Capture the cell that displays the provided text and extract its (x, y) central coordinate. 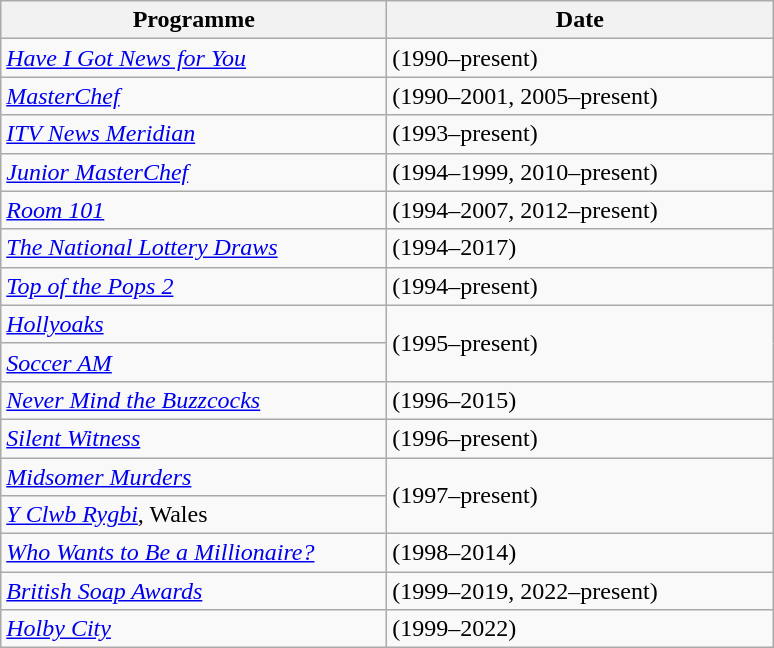
(1996–2015) (580, 400)
(1999–2022) (580, 629)
Hollyoaks (194, 324)
Room 101 (194, 210)
Midsomer Murders (194, 477)
(1999–2019, 2022–present) (580, 591)
(1993–present) (580, 134)
(1994–2007, 2012–present) (580, 210)
Who Wants to Be a Millionaire? (194, 553)
Silent Witness (194, 438)
(1995–present) (580, 343)
(1990–present) (580, 58)
Date (580, 20)
Top of the Pops 2 (194, 286)
(1990–2001, 2005–present) (580, 96)
The National Lottery Draws (194, 248)
Junior MasterChef (194, 172)
(1996–present) (580, 438)
Y Clwb Rygbi, Wales (194, 515)
(1994–1999, 2010–present) (580, 172)
Never Mind the Buzzcocks (194, 400)
Soccer AM (194, 362)
Have I Got News for You (194, 58)
ITV News Meridian (194, 134)
MasterChef (194, 96)
(1994–present) (580, 286)
Programme (194, 20)
(1998–2014) (580, 553)
Holby City (194, 629)
(1997–present) (580, 496)
(1994–2017) (580, 248)
British Soap Awards (194, 591)
